Search for the cell housing the specified text and yield its [x, y] center coordinate. 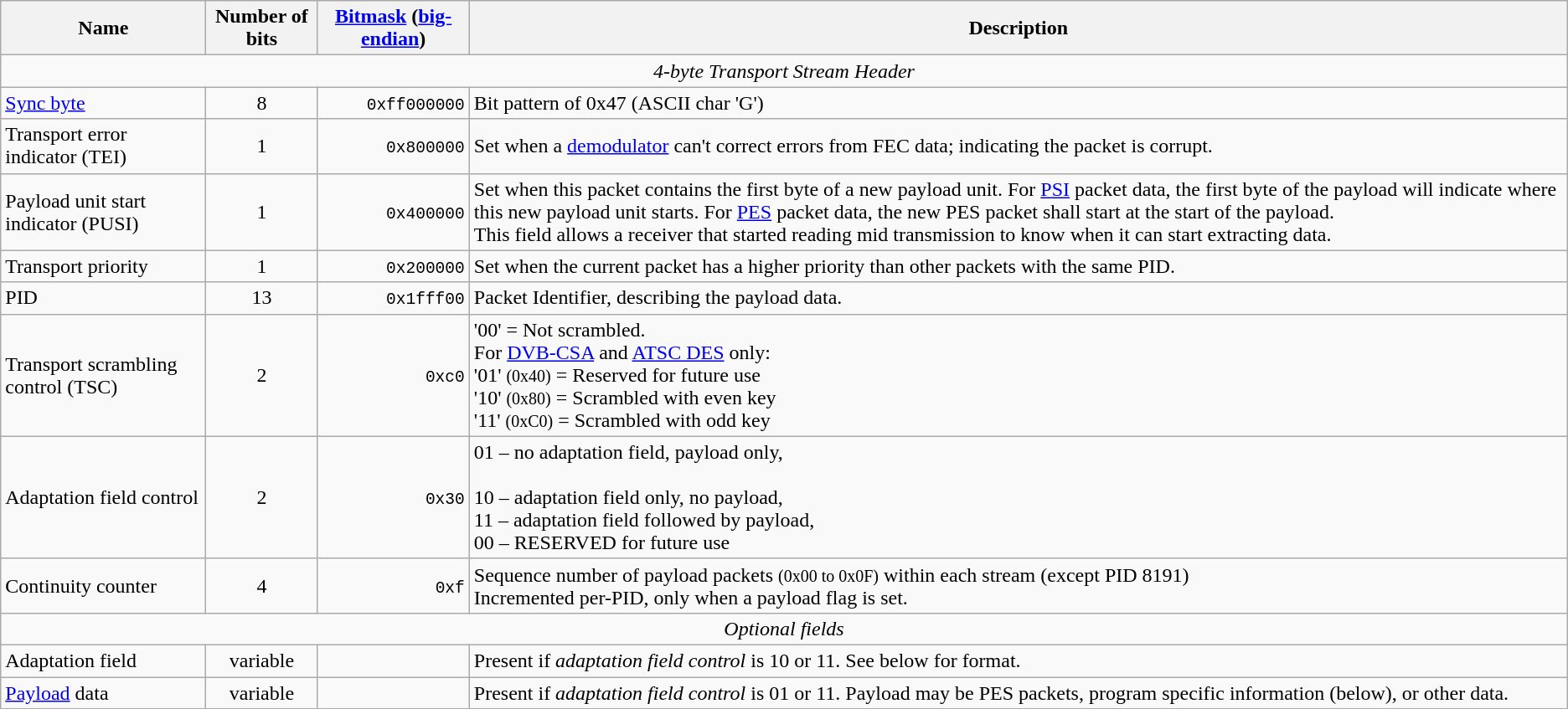
0xff000000 [394, 103]
Adaptation field control [104, 497]
Continuity counter [104, 586]
Transport priority [104, 266]
Name [104, 28]
0xf [394, 586]
Present if adaptation field control is 10 or 11. See below for format. [1019, 660]
Present if adaptation field control is 01 or 11. Payload may be PES packets, program specific information (below), or other data. [1019, 692]
Description [1019, 28]
Payload unit start indicator (PUSI) [104, 212]
Transport error indicator (TEI) [104, 146]
0x1fff00 [394, 298]
8 [261, 103]
Payload data [104, 692]
4 [261, 586]
Optional fields [784, 629]
Bit pattern of 0x47 (ASCII char 'G') [1019, 103]
Adaptation field [104, 660]
0x30 [394, 497]
Number of bits [261, 28]
13 [261, 298]
Set when the current packet has a higher priority than other packets with the same PID. [1019, 266]
Sequence number of payload packets (0x00 to 0x0F) within each stream (except PID 8191)Incremented per-PID, only when a payload flag is set. [1019, 586]
0x800000 [394, 146]
0x400000 [394, 212]
0xc0 [394, 375]
Transport scrambling control (TSC) [104, 375]
Packet Identifier, describing the payload data. [1019, 298]
Sync byte [104, 103]
4-byte Transport Stream Header [784, 71]
0x200000 [394, 266]
Bitmask (big-endian) [394, 28]
PID [104, 298]
Set when a demodulator can't correct errors from FEC data; indicating the packet is corrupt. [1019, 146]
